Pinpoint the cell where the given text exists, returning its [X, Y] midpoint coordinate. 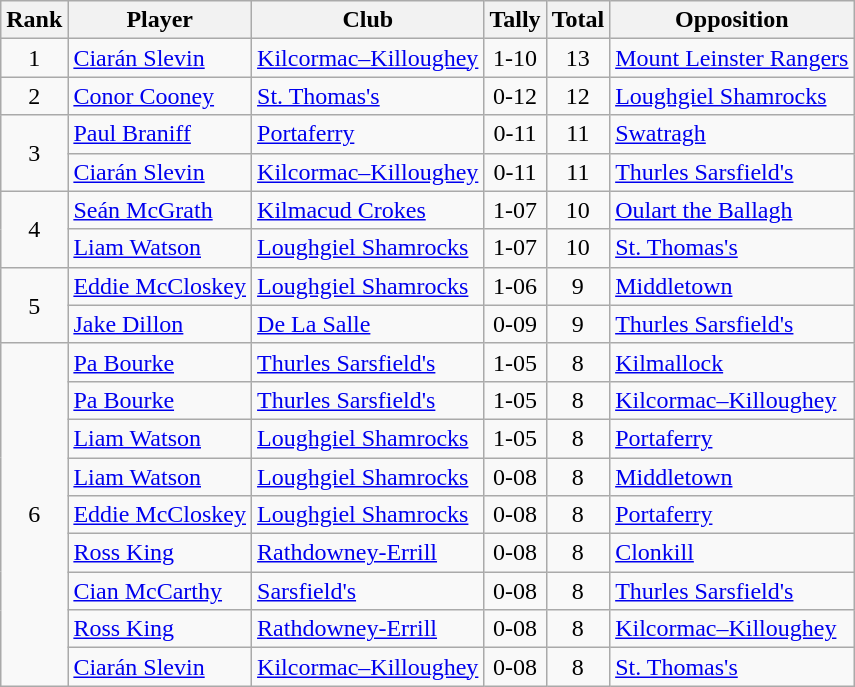
12 [578, 96]
Kilmacud Crokes [368, 210]
De La Salle [368, 324]
Total [578, 20]
3 [34, 153]
Cian McCarthy [160, 591]
Player [160, 20]
Mount Leinster Rangers [732, 58]
Swatragh [732, 134]
Seán McGrath [160, 210]
Rank [34, 20]
Jake Dillon [160, 324]
Sarsfield's [368, 591]
6 [34, 514]
13 [578, 58]
0-09 [515, 324]
Clonkill [732, 553]
1-06 [515, 286]
1-10 [515, 58]
2 [34, 96]
Tally [515, 20]
1 [34, 58]
Conor Cooney [160, 96]
5 [34, 305]
Kilmallock [732, 362]
Paul Braniff [160, 134]
4 [34, 229]
Opposition [732, 20]
Oulart the Ballagh [732, 210]
Club [368, 20]
0-12 [515, 96]
